Return (x, y) of the center of cell containing provided text 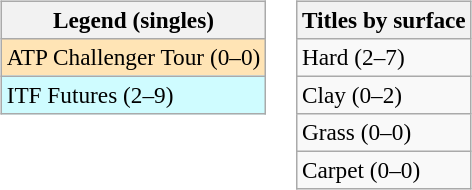
Carpet (0–0) (384, 171)
Legend (singles) (133, 20)
ATP Challenger Tour (0–0) (133, 57)
Grass (0–0) (384, 133)
ITF Futures (2–9) (133, 95)
Hard (2–7) (384, 57)
Clay (0–2) (384, 95)
Titles by surface (384, 20)
